From the cell containing the given text, extract its center point as (x, y) coordinate. 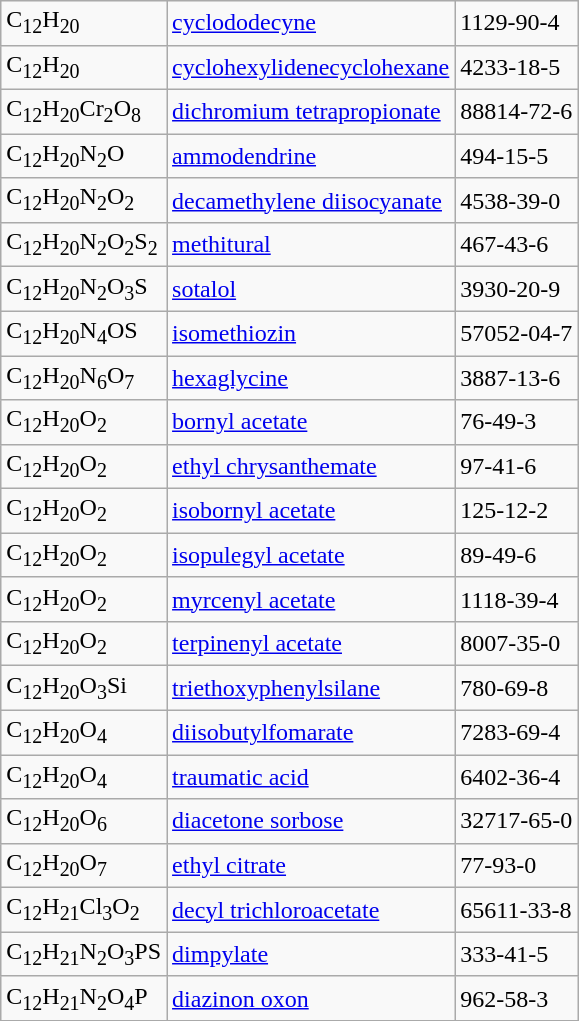
terpinenyl acetate (311, 644)
dimpylate (311, 954)
C12H20N6O7 (84, 378)
3930-20-9 (516, 289)
bornyl acetate (311, 422)
C12H20N2O (84, 156)
125-12-2 (516, 511)
cyclohexylidenecyclohexane (311, 67)
4233-18-5 (516, 67)
C12H20O6 (84, 821)
962-58-3 (516, 998)
ammodendrine (311, 156)
methitural (311, 244)
decyl trichloroacetate (311, 910)
88814-72-6 (516, 111)
57052-04-7 (516, 333)
89-49-6 (516, 555)
C12H21N2O3PS (84, 954)
7283-69-4 (516, 732)
ethyl chrysanthemate (311, 466)
triethoxyphenylsilane (311, 688)
C12H20N4OS (84, 333)
decamethylene diisocyanate (311, 200)
65611-33-8 (516, 910)
traumatic acid (311, 777)
diacetone sorbose (311, 821)
97-41-6 (516, 466)
cyclododecyne (311, 23)
32717-65-0 (516, 821)
ethyl citrate (311, 865)
8007-35-0 (516, 644)
diazinon oxon (311, 998)
4538-39-0 (516, 200)
diisobutylfomarate (311, 732)
6402-36-4 (516, 777)
333-41-5 (516, 954)
isopulegyl acetate (311, 555)
C12H20O7 (84, 865)
C12H20N2O3S (84, 289)
494-15-5 (516, 156)
C12H21N2O4P (84, 998)
C12H20N2O2 (84, 200)
isomethiozin (311, 333)
C12H21Cl3O2 (84, 910)
C12H20O3Si (84, 688)
77-93-0 (516, 865)
1129-90-4 (516, 23)
sotalol (311, 289)
C12H20Cr2O8 (84, 111)
3887-13-6 (516, 378)
467-43-6 (516, 244)
dichromium tetrapropionate (311, 111)
C12H20N2O2S2 (84, 244)
hexaglycine (311, 378)
isobornyl acetate (311, 511)
myrcenyl acetate (311, 599)
1118-39-4 (516, 599)
76-49-3 (516, 422)
780-69-8 (516, 688)
